Search for the cell housing the specified text and yield its [X, Y] center coordinate. 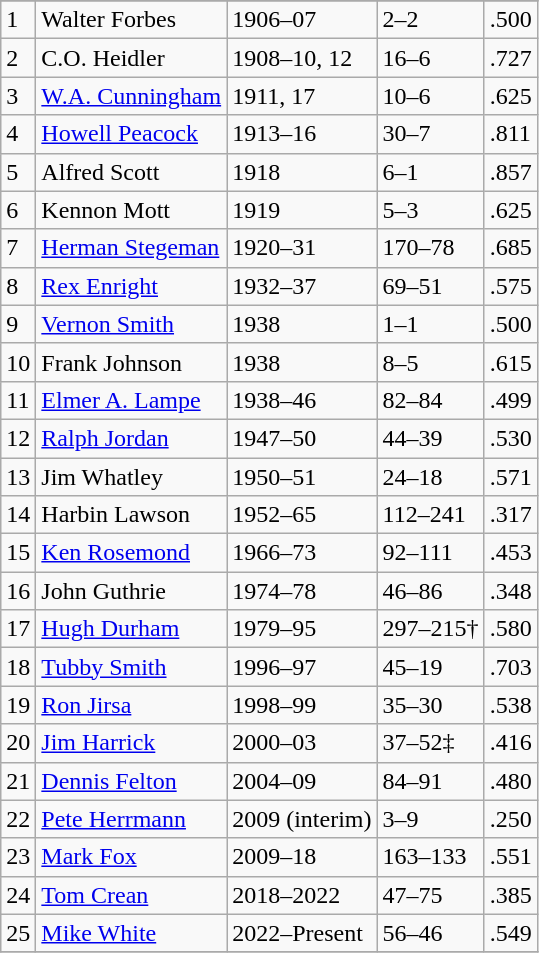
Hugh Durham [132, 629]
1911, 17 [302, 96]
W.A. Cunningham [132, 96]
5–3 [430, 210]
12 [18, 438]
1979–95 [302, 629]
Alfred Scott [132, 172]
2–2 [430, 20]
.571 [510, 477]
1918 [302, 172]
25 [18, 933]
45–19 [430, 667]
6 [18, 210]
Jim Harrick [132, 743]
.685 [510, 248]
69–51 [430, 286]
17 [18, 629]
1920–31 [302, 248]
.727 [510, 58]
16–6 [430, 58]
11 [18, 400]
10 [18, 362]
297–215† [430, 629]
82–84 [430, 400]
Jim Whatley [132, 477]
30–7 [430, 134]
2004–09 [302, 781]
Harbin Lawson [132, 515]
Ralph Jordan [132, 438]
.580 [510, 629]
24 [18, 895]
.811 [510, 134]
Frank Johnson [132, 362]
20 [18, 743]
.575 [510, 286]
1913–16 [302, 134]
.348 [510, 591]
35–30 [430, 705]
C.O. Heidler [132, 58]
.453 [510, 553]
Tom Crean [132, 895]
.703 [510, 667]
1950–51 [302, 477]
Vernon Smith [132, 324]
.385 [510, 895]
14 [18, 515]
1938–46 [302, 400]
16 [18, 591]
7 [18, 248]
Walter Forbes [132, 20]
1906–07 [302, 20]
1998–99 [302, 705]
13 [18, 477]
92–111 [430, 553]
2000–03 [302, 743]
1966–73 [302, 553]
2022–Present [302, 933]
8–5 [430, 362]
.250 [510, 819]
2009–18 [302, 857]
15 [18, 553]
3–9 [430, 819]
5 [18, 172]
.416 [510, 743]
.857 [510, 172]
56–46 [430, 933]
37–52‡ [430, 743]
.551 [510, 857]
9 [18, 324]
1952–65 [302, 515]
2018–2022 [302, 895]
44–39 [430, 438]
2 [18, 58]
4 [18, 134]
84–91 [430, 781]
170–78 [430, 248]
1974–78 [302, 591]
23 [18, 857]
Howell Peacock [132, 134]
Mark Fox [132, 857]
10–6 [430, 96]
163–133 [430, 857]
19 [18, 705]
Dennis Felton [132, 781]
1–1 [430, 324]
1 [18, 20]
18 [18, 667]
1908–10, 12 [302, 58]
.615 [510, 362]
3 [18, 96]
Mike White [132, 933]
Kennon Mott [132, 210]
Pete Herrmann [132, 819]
24–18 [430, 477]
Ron Jirsa [132, 705]
1996–97 [302, 667]
1919 [302, 210]
22 [18, 819]
Elmer A. Lampe [132, 400]
Tubby Smith [132, 667]
John Guthrie [132, 591]
21 [18, 781]
8 [18, 286]
6–1 [430, 172]
.538 [510, 705]
Ken Rosemond [132, 553]
.480 [510, 781]
47–75 [430, 895]
1932–37 [302, 286]
112–241 [430, 515]
.530 [510, 438]
.499 [510, 400]
Herman Stegeman [132, 248]
2009 (interim) [302, 819]
46–86 [430, 591]
Rex Enright [132, 286]
1947–50 [302, 438]
.317 [510, 515]
.549 [510, 933]
